Output the (X, Y) coordinate of the center of the cell containing the given text.  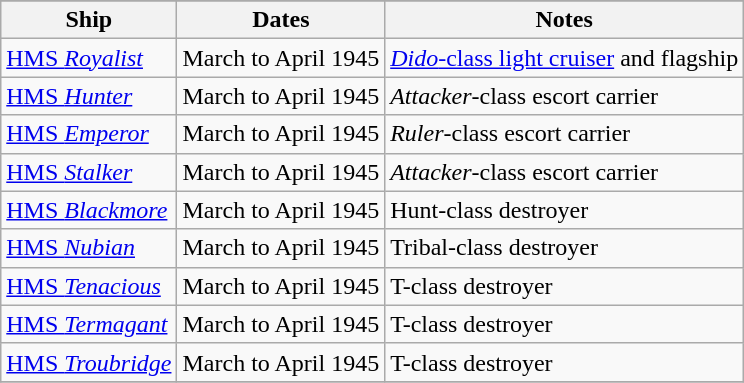
HMS Stalker (89, 172)
Ship (89, 20)
Dido-class light cruiser and flagship (564, 58)
HMS Tenacious (89, 286)
Hunt-class destroyer (564, 210)
Notes (564, 20)
Dates (281, 20)
HMS Blackmore (89, 210)
HMS Nubian (89, 248)
Tribal-class destroyer (564, 248)
Ruler-class escort carrier (564, 134)
HMS Termagant (89, 324)
HMS Hunter (89, 96)
HMS Royalist (89, 58)
HMS Emperor (89, 134)
HMS Troubridge (89, 362)
